Output the (X, Y) coordinate of the center of the cell containing the given text.  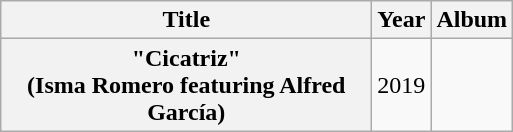
Title (186, 20)
Album (472, 20)
2019 (402, 85)
"Cicatriz"(Isma Romero featuring Alfred García) (186, 85)
Year (402, 20)
